Extract the [X, Y] coordinate from the center of the cell holding the provided text.  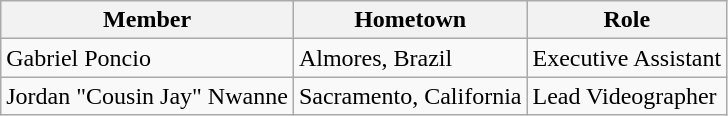
Lead Videographer [627, 96]
Member [148, 20]
Role [627, 20]
Executive Assistant [627, 58]
Sacramento, California [410, 96]
Jordan "Cousin Jay" Nwanne [148, 96]
Almores, Brazil [410, 58]
Gabriel Poncio [148, 58]
Hometown [410, 20]
